Return the (X, Y) coordinate for the center point of the cell that contains the specified text.  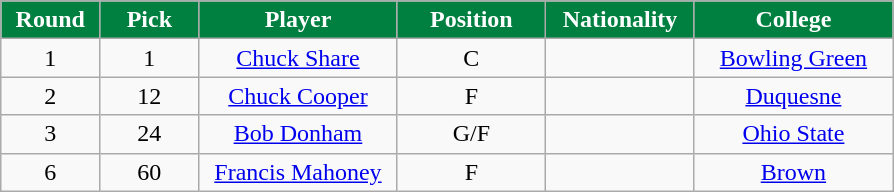
Ohio State (793, 134)
Nationality (620, 20)
6 (50, 172)
Bob Donham (298, 134)
60 (150, 172)
Pick (150, 20)
Duquesne (793, 96)
Chuck Cooper (298, 96)
Round (50, 20)
12 (150, 96)
Brown (793, 172)
24 (150, 134)
G/F (472, 134)
College (793, 20)
Chuck Share (298, 58)
Position (472, 20)
2 (50, 96)
Francis Mahoney (298, 172)
Player (298, 20)
Bowling Green (793, 58)
C (472, 58)
3 (50, 134)
